Identify which cell holds the provided text, then report its [X, Y] central coordinate. 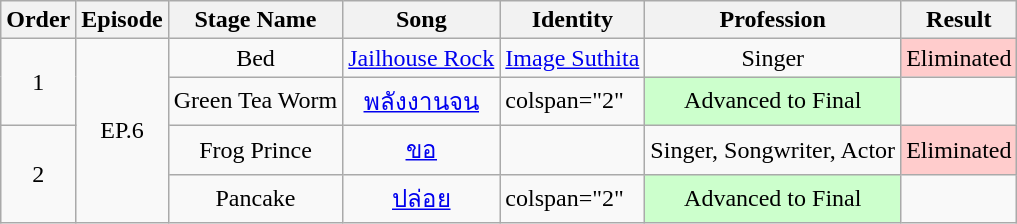
Episode [122, 20]
Frog Prince [256, 150]
Stage Name [256, 20]
Pancake [256, 198]
EP.6 [122, 131]
Song [422, 20]
Green Tea Worm [256, 102]
2 [38, 174]
Order [38, 20]
พลังงานจน [422, 102]
Profession [773, 20]
Singer, Songwriter, Actor [773, 150]
Bed [256, 58]
ขอ [422, 150]
Singer [773, 58]
Result [959, 20]
Image Suthita [572, 58]
Identity [572, 20]
ปล่อย [422, 198]
Jailhouse Rock [422, 58]
1 [38, 82]
